Detect which cell encompasses the target text, then output its [X, Y] center coordinate. 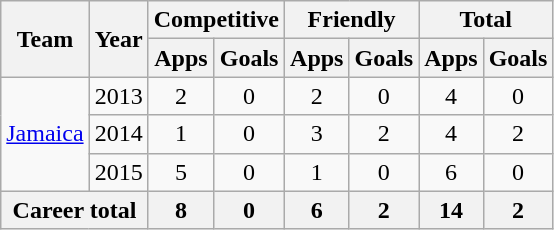
2015 [118, 172]
Year [118, 39]
Team [45, 39]
2014 [118, 134]
Total [486, 20]
2013 [118, 96]
14 [451, 210]
5 [180, 172]
Jamaica [45, 134]
Friendly [352, 20]
Competitive [216, 20]
Career total [74, 210]
3 [317, 134]
8 [180, 210]
